From the cell containing the given text, extract its center point as [X, Y] coordinate. 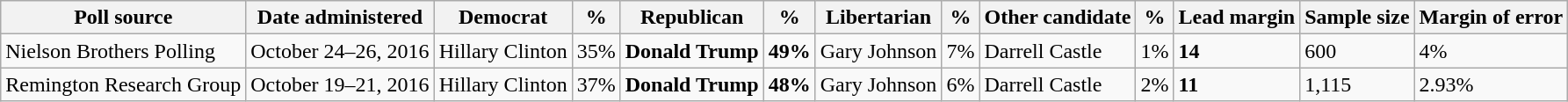
Republican [692, 18]
Remington Research Group [123, 84]
Margin of error [1492, 18]
Other candidate [1058, 18]
October 19–21, 2016 [340, 84]
Nielson Brothers Polling [123, 51]
Lead margin [1237, 18]
11 [1237, 84]
1% [1154, 51]
Date administered [340, 18]
49% [789, 51]
Libertarian [878, 18]
1,115 [1357, 84]
October 24–26, 2016 [340, 51]
2.93% [1492, 84]
Sample size [1357, 18]
48% [789, 84]
37% [596, 84]
Democrat [502, 18]
2% [1154, 84]
35% [596, 51]
4% [1492, 51]
7% [961, 51]
6% [961, 84]
14 [1237, 51]
Poll source [123, 18]
600 [1357, 51]
